From the cell containing the given text, extract its center point as [x, y] coordinate. 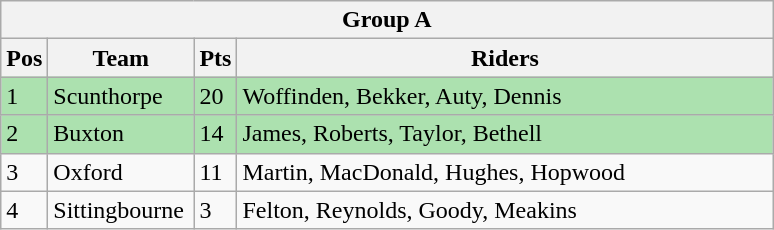
Pts [216, 58]
Group A [387, 20]
Scunthorpe [121, 96]
Sittingbourne [121, 210]
4 [24, 210]
2 [24, 134]
11 [216, 172]
Oxford [121, 172]
Martin, MacDonald, Hughes, Hopwood [505, 172]
Team [121, 58]
Felton, Reynolds, Goody, Meakins [505, 210]
Pos [24, 58]
James, Roberts, Taylor, Bethell [505, 134]
Riders [505, 58]
20 [216, 96]
Woffinden, Bekker, Auty, Dennis [505, 96]
Buxton [121, 134]
14 [216, 134]
1 [24, 96]
